Detect which cell encompasses the target text, then output its [X, Y] center coordinate. 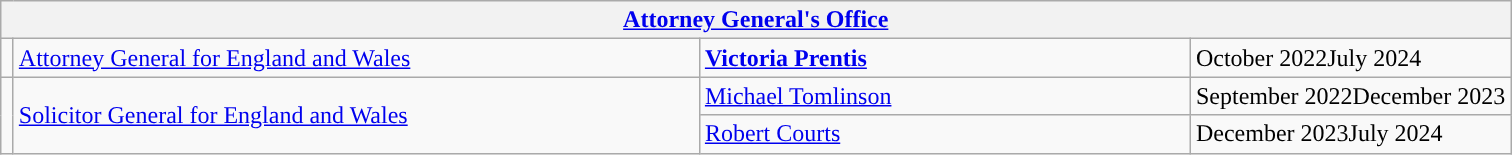
Solicitor General for England and Wales [356, 115]
Robert Courts [944, 134]
Victoria Prentis [944, 58]
December 2023July 2024 [1350, 134]
September 2022December 2023 [1350, 96]
October 2022July 2024 [1350, 58]
Attorney General for England and Wales [356, 58]
Attorney General's Office [756, 20]
Michael Tomlinson [944, 96]
